Provide the [x, y] coordinate of the cell's center where the given text is located.  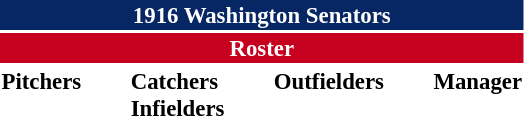
Roster [262, 48]
1916 Washington Senators [262, 15]
